From the cell containing the given text, extract its center point as (x, y) coordinate. 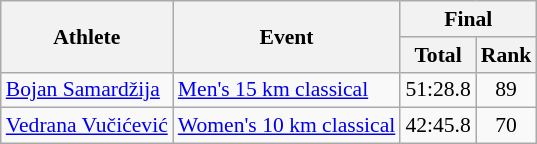
Rank (506, 55)
Final (468, 19)
51:28.8 (438, 90)
89 (506, 90)
Athlete (87, 36)
70 (506, 126)
Bojan Samardžija (87, 90)
42:45.8 (438, 126)
Total (438, 55)
Men's 15 km classical (287, 90)
Event (287, 36)
Women's 10 km classical (287, 126)
Vedrana Vučićević (87, 126)
